Extract the (x, y) coordinate from the center of the cell holding the provided text.  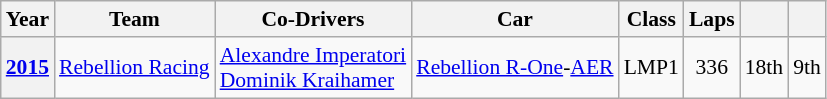
Car (514, 19)
LMP1 (652, 68)
2015 (28, 68)
Alexandre Imperatori Dominik Kraihamer (314, 68)
18th (764, 68)
Year (28, 19)
Co-Drivers (314, 19)
Laps (712, 19)
9th (807, 68)
Rebellion R-One-AER (514, 68)
Class (652, 19)
Rebellion Racing (134, 68)
336 (712, 68)
Team (134, 19)
